Extract the [X, Y] coordinate from the center of the cell holding the provided text.  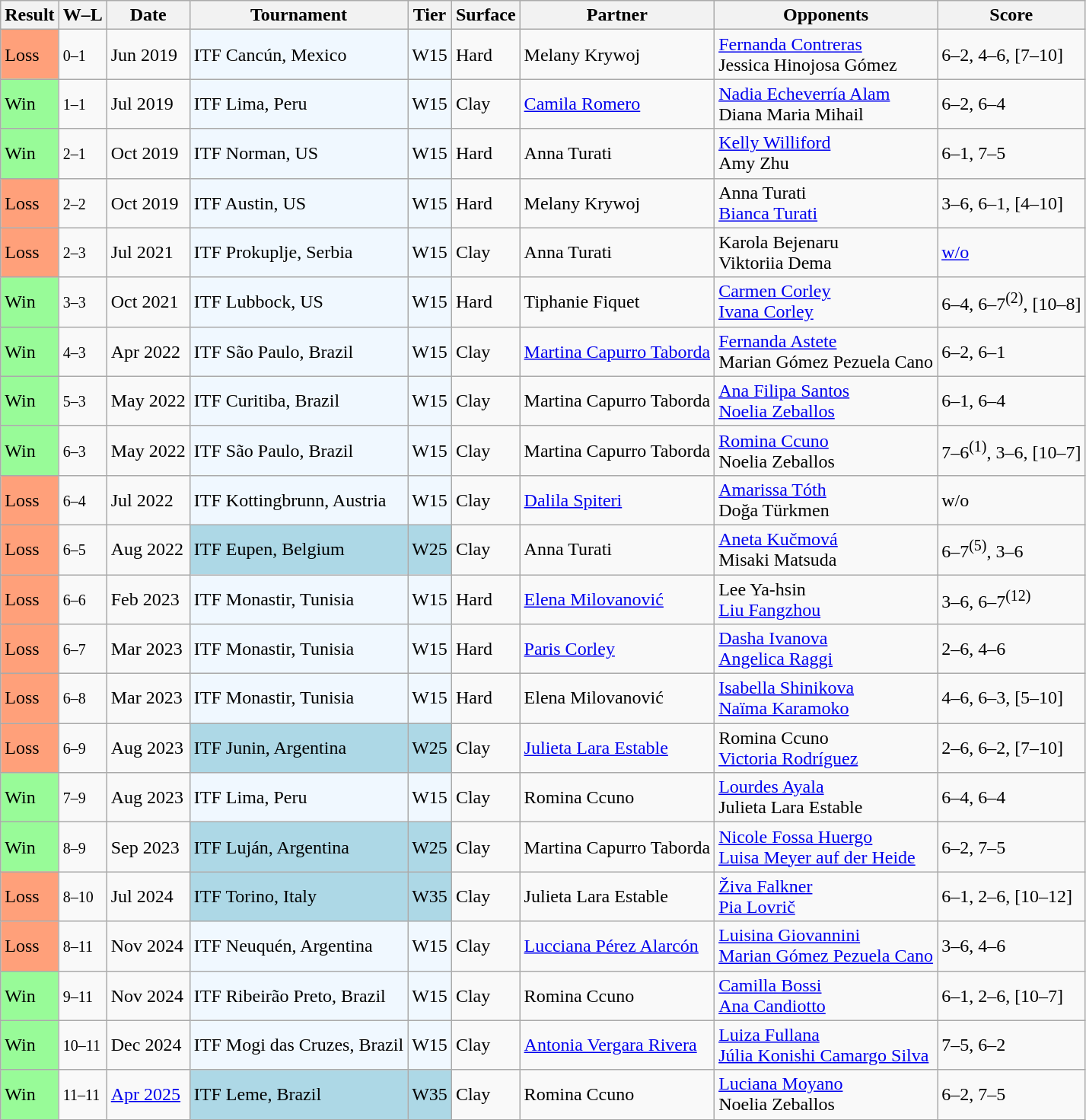
Apr 2025 [148, 1095]
6–1, 6–4 [1011, 400]
ITF Neuquén, Argentina [298, 946]
Anna Turati Bianca Turati [826, 203]
Jun 2019 [148, 55]
Isabella Shinikova Naïma Karamoko [826, 699]
3–6, 6–1, [4–10] [1011, 203]
Sep 2023 [148, 847]
6–2, 6–1 [1011, 352]
Feb 2023 [148, 598]
6–2, 6–4 [1011, 104]
6–1, 7–5 [1011, 154]
2–6, 6–2, [7–10] [1011, 748]
4–6, 6–3, [5–10] [1011, 699]
ITF Torino, Italy [298, 897]
6–7(5), 3–6 [1011, 550]
Kelly Williford Amy Zhu [826, 154]
7–5, 6–2 [1011, 1045]
8–10 [82, 897]
Apr 2022 [148, 352]
Jul 2021 [148, 253]
Fernanda Astete Marian Gómez Pezuela Cano [826, 352]
2–3 [82, 253]
ITF Luján, Argentina [298, 847]
3–3 [82, 302]
Antonia Vergara Rivera [617, 1045]
6–4 [82, 499]
Nadia Echeverría Alam Diana Maria Mihail [826, 104]
4–3 [82, 352]
Camilla Bossi Ana Candiotto [826, 996]
Nicole Fossa Huergo Luisa Meyer auf der Heide [826, 847]
Partner [617, 15]
Tournament [298, 15]
8–9 [82, 847]
Jul 2019 [148, 104]
Tiphanie Fiquet [617, 302]
3–6, 4–6 [1011, 946]
Ana Filipa Santos Noelia Zeballos [826, 400]
Karola Bejenaru Viktoriia Dema [826, 253]
6–1, 2–6, [10–12] [1011, 897]
ITF Junin, Argentina [298, 748]
Živa Falkner Pia Lovrič [826, 897]
Surface [486, 15]
6–3 [82, 451]
Lee Ya-hsin Liu Fangzhou [826, 598]
2–2 [82, 203]
ITF Kottingbrunn, Austria [298, 499]
ITF Cancún, Mexico [298, 55]
6–7 [82, 649]
1–1 [82, 104]
Luciana Moyano Noelia Zeballos [826, 1095]
ITF Leme, Brazil [298, 1095]
6–1, 2–6, [10–7] [1011, 996]
Jul 2024 [148, 897]
10–11 [82, 1045]
Dasha Ivanova Angelica Raggi [826, 649]
9–11 [82, 996]
Lucciana Pérez Alarcón [617, 946]
0–1 [82, 55]
ITF Norman, US [298, 154]
Amarissa Tóth Doğa Türkmen [826, 499]
ITF Austin, US [298, 203]
Result [30, 15]
Lourdes Ayala Julieta Lara Estable [826, 798]
Romina Ccuno Victoria Rodríguez [826, 748]
2–1 [82, 154]
5–3 [82, 400]
6–4, 6–4 [1011, 798]
Luiza Fullana Júlia Konishi Camargo Silva [826, 1045]
11–11 [82, 1095]
ITF Mogi das Cruzes, Brazil [298, 1045]
Score [1011, 15]
Carmen Corley Ivana Corley [826, 302]
ITF Curitiba, Brazil [298, 400]
6–6 [82, 598]
Oct 2021 [148, 302]
6–8 [82, 699]
8–11 [82, 946]
7–6(1), 3–6, [10–7] [1011, 451]
3–6, 6–7(12) [1011, 598]
2–6, 4–6 [1011, 649]
ITF Eupen, Belgium [298, 550]
Jul 2022 [148, 499]
Aug 2022 [148, 550]
Dec 2024 [148, 1045]
Fernanda Contreras Jessica Hinojosa Gómez [826, 55]
7–9 [82, 798]
6–9 [82, 748]
Camila Romero [617, 104]
Paris Corley [617, 649]
Opponents [826, 15]
6–2, 4–6, [7–10] [1011, 55]
ITF Ribeirão Preto, Brazil [298, 996]
Tier [430, 15]
6–5 [82, 550]
ITF Prokuplje, Serbia [298, 253]
Aneta Kučmová Misaki Matsuda [826, 550]
Date [148, 15]
W–L [82, 15]
Dalila Spiteri [617, 499]
Luisina Giovannini Marian Gómez Pezuela Cano [826, 946]
Romina Ccuno Noelia Zeballos [826, 451]
ITF Lubbock, US [298, 302]
6–4, 6–7(2), [10–8] [1011, 302]
